Detect which cell encompasses the target text, then output its (x, y) center coordinate. 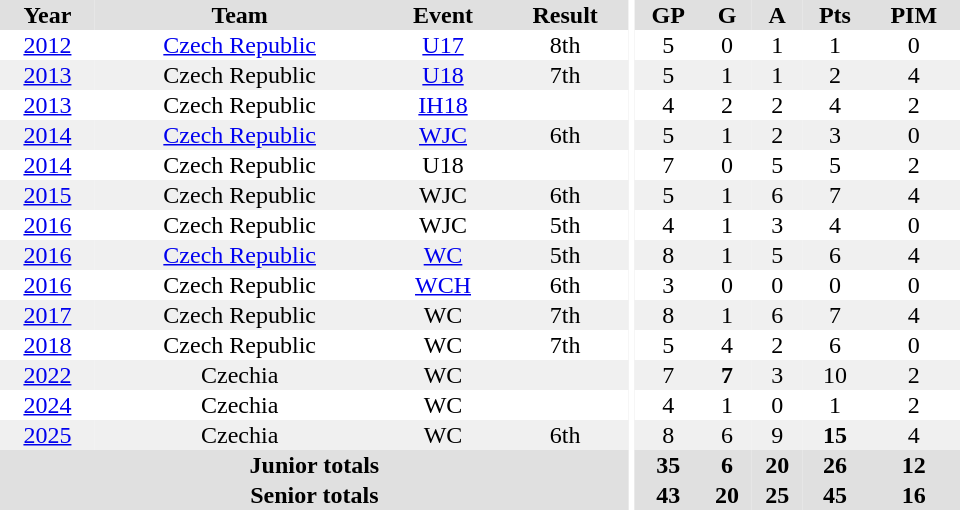
12 (914, 465)
8th (566, 45)
2022 (48, 375)
Result (566, 15)
26 (834, 465)
U17 (442, 45)
2015 (48, 195)
Year (48, 15)
10 (834, 375)
25 (777, 495)
2024 (48, 405)
Team (240, 15)
15 (834, 435)
Pts (834, 15)
2017 (48, 315)
35 (668, 465)
Event (442, 15)
G (727, 15)
9 (777, 435)
Senior totals (314, 495)
PIM (914, 15)
GP (668, 15)
45 (834, 495)
2025 (48, 435)
A (777, 15)
WCH (442, 285)
IH18 (442, 105)
Junior totals (314, 465)
43 (668, 495)
2012 (48, 45)
16 (914, 495)
2018 (48, 345)
